Return the [X, Y] coordinate for the center point of the cell that contains the specified text.  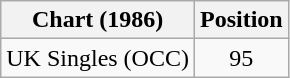
Chart (1986) [98, 20]
UK Singles (OCC) [98, 58]
95 [241, 58]
Position [241, 20]
